Return the (X, Y) coordinate for the center point of the cell that contains the specified text.  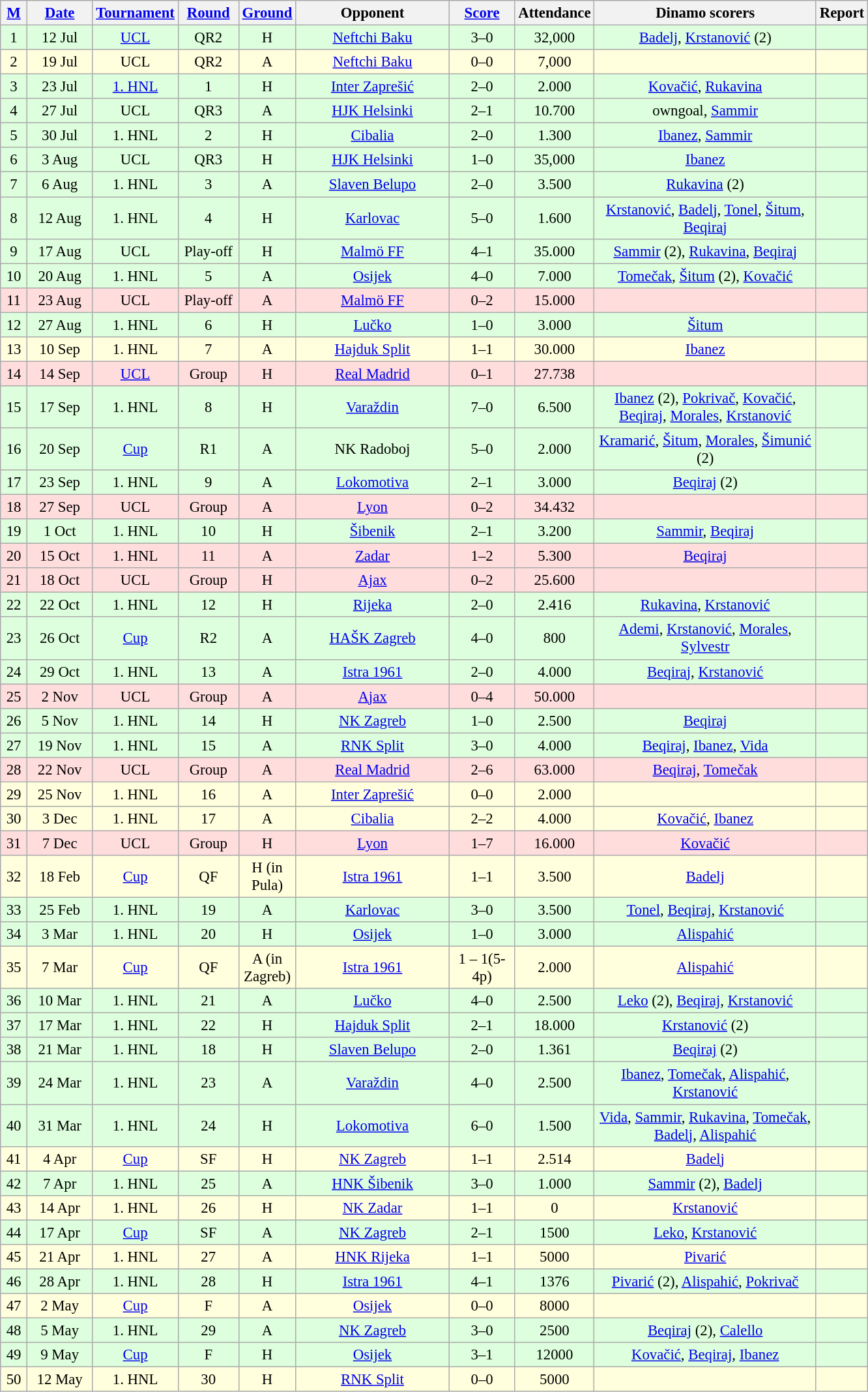
6 Aug (60, 185)
HAŠK Zagreb (373, 639)
3.200 (555, 531)
35,000 (555, 160)
63.000 (555, 770)
22 Oct (60, 605)
14 Apr (60, 1207)
Beqiraj (2), Calello (705, 1330)
Score (482, 13)
36 (14, 1001)
NK Radoboj (373, 449)
12 May (60, 1380)
Badelj, Krstanović (2) (705, 38)
Kramarić, Šitum, Morales, Šimunić (2) (705, 449)
17 Sep (60, 407)
Rukavina (2) (705, 185)
Date (60, 13)
37 (14, 1026)
17 Apr (60, 1232)
22 Nov (60, 770)
Šitum (705, 325)
43 (14, 1207)
7,000 (555, 62)
33 (14, 910)
1500 (555, 1232)
40 (14, 1125)
Ibanez, Tomečak, Alispahić, Krstanović (705, 1084)
45 (14, 1257)
Tournament (136, 13)
30 Jul (60, 136)
14 Sep (60, 374)
2 May (60, 1306)
Vida, Sammir, Rukavina, Tomečak, Badelj, Alispahić (705, 1125)
10 Mar (60, 1001)
1.600 (555, 218)
5 May (60, 1330)
30.000 (555, 349)
12 Aug (60, 218)
1 Oct (60, 531)
34.432 (555, 507)
0–4 (482, 696)
35.000 (555, 251)
Report (842, 13)
3 Dec (60, 819)
19 Nov (60, 745)
2–2 (482, 819)
50.000 (555, 696)
48 (14, 1330)
Rijeka (373, 605)
Dinamo scorers (705, 13)
Sammir (2), Badelj (705, 1183)
Kovačić (705, 843)
21 Apr (60, 1257)
34 (14, 934)
17 Mar (60, 1026)
32 (14, 876)
21 Mar (60, 1050)
23 Sep (60, 482)
2–6 (482, 770)
Beqiraj, Ibanez, Vida (705, 745)
1.000 (555, 1183)
1.500 (555, 1125)
0–1 (482, 374)
Leko (2), Beqiraj, Krstanović (705, 1001)
Ibanez, Sammir (705, 136)
Sammir, Beqiraj (705, 531)
9 May (60, 1355)
Krstanović (705, 1207)
18 Feb (60, 876)
8000 (555, 1306)
2.416 (555, 605)
Pivarić (2), Alispahić, Pokrivač (705, 1281)
16.000 (555, 843)
2.514 (555, 1159)
Rukavina, Krstanović (705, 605)
Ademi, Krstanović, Morales, Sylvestr (705, 639)
Beqiraj, Tomečak (705, 770)
10 Sep (60, 349)
32,000 (555, 38)
Tonel, Beqiraj, Krstanović (705, 910)
1.300 (555, 136)
Beqiraj, Krstanović (705, 672)
29 Oct (60, 672)
owngoal, Sammir (705, 111)
42 (14, 1183)
HNK Šibenik (373, 1183)
1–2 (482, 556)
Kovačić, Ibanez (705, 819)
6.500 (555, 407)
23 Aug (60, 300)
Ground (267, 13)
7 Mar (60, 968)
7 Apr (60, 1183)
Sammir (2), Rukavina, Beqiraj (705, 251)
35 (14, 968)
4 Apr (60, 1159)
3 Mar (60, 934)
Krstanović, Badelj, Tonel, Šitum, Beqiraj (705, 218)
M (14, 13)
Krstanović (2) (705, 1026)
15.000 (555, 300)
23 Jul (60, 87)
18 Oct (60, 580)
1.361 (555, 1050)
50 (14, 1380)
20 Sep (60, 449)
0 (555, 1207)
25 Nov (60, 794)
27 Aug (60, 325)
47 (14, 1306)
Pivarić (705, 1257)
46 (14, 1281)
Attendance (555, 13)
24 Mar (60, 1084)
Leko, Krstanović (705, 1232)
10.700 (555, 111)
A (in Zagreb) (267, 968)
Šibenik (373, 531)
6–0 (482, 1125)
3 Aug (60, 160)
41 (14, 1159)
HNK Rijeka (373, 1257)
R2 (209, 639)
1 – 1(5-4p) (482, 968)
28 Apr (60, 1281)
49 (14, 1355)
18.000 (555, 1026)
31 Mar (60, 1125)
Kovačić, Beqiraj, Ibanez (705, 1355)
800 (555, 639)
5 Nov (60, 720)
27.738 (555, 374)
7 Dec (60, 843)
3–1 (482, 1355)
Opponent (373, 13)
Tomečak, Šitum (2), Kovačić (705, 276)
27 Jul (60, 111)
1–7 (482, 843)
Zadar (373, 556)
20 Aug (60, 276)
25 Feb (60, 910)
44 (14, 1232)
H (in Pula) (267, 876)
NK Zadar (373, 1207)
Round (209, 13)
7.000 (555, 276)
25.600 (555, 580)
17 Aug (60, 251)
Ibanez (2), Pokrivač, Kovačić, Beqiraj, Morales, Krstanović (705, 407)
7–0 (482, 407)
2500 (555, 1330)
27 Sep (60, 507)
31 (14, 843)
12000 (555, 1355)
26 Oct (60, 639)
39 (14, 1084)
1376 (555, 1281)
5.300 (555, 556)
Kovačić, Rukavina (705, 87)
38 (14, 1050)
2 Nov (60, 696)
12 Jul (60, 38)
R1 (209, 449)
19 Jul (60, 62)
15 Oct (60, 556)
